For the text-containing cell, return its midpoint in [x, y] coordinate format. 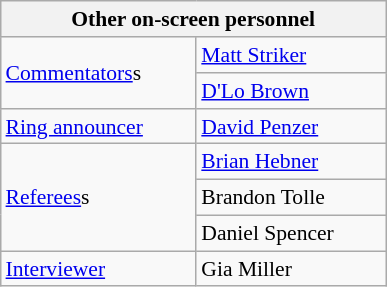
Matt Striker [290, 55]
Interviewer [99, 269]
Brian Hebner [290, 162]
David Penzer [290, 126]
D'Lo Brown [290, 91]
Daniel Spencer [290, 233]
Gia Miller [290, 269]
Refereess [99, 198]
Ring announcer [99, 126]
Commentatorss [99, 72]
Other on-screen personnel [194, 19]
Brandon Tolle [290, 197]
